For the text-containing cell, return its midpoint in [X, Y] coordinate format. 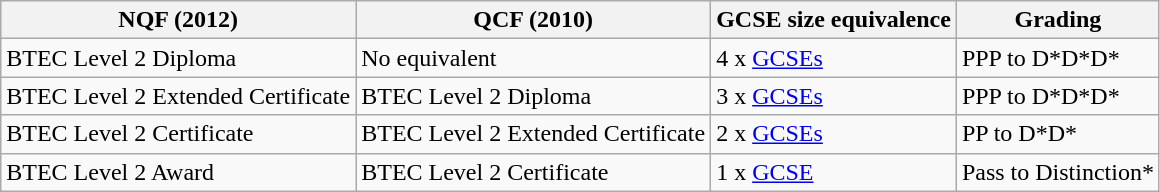
3 x GCSEs [834, 96]
4 x GCSEs [834, 58]
2 x GCSEs [834, 134]
Grading [1058, 20]
No equivalent [534, 58]
NQF (2012) [178, 20]
Pass to Distinction* [1058, 172]
BTEC Level 2 Award [178, 172]
PP to D*D* [1058, 134]
QCF (2010) [534, 20]
1 x GCSE [834, 172]
GCSE size equivalence [834, 20]
